Return (X, Y) of the center of cell containing provided text 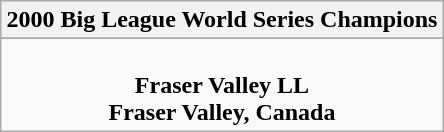
Fraser Valley LL Fraser Valley, Canada (222, 85)
2000 Big League World Series Champions (222, 20)
